Locate the cell with the specified text and output its [x, y] center coordinate. 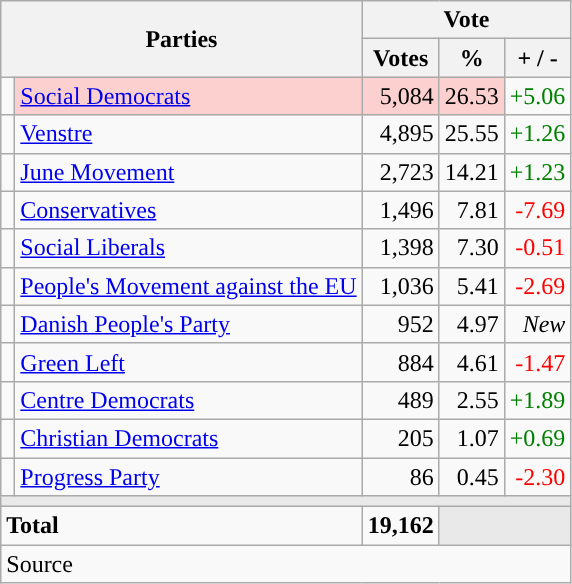
Conservatives [188, 210]
4,895 [400, 134]
2.55 [472, 400]
-2.30 [538, 477]
New [538, 324]
5.41 [472, 286]
Source [286, 564]
+1.23 [538, 172]
June Movement [188, 172]
489 [400, 400]
205 [400, 438]
14.21 [472, 172]
+ / - [538, 58]
Green Left [188, 362]
26.53 [472, 96]
1,036 [400, 286]
1.07 [472, 438]
2,723 [400, 172]
Progress Party [188, 477]
-0.51 [538, 248]
Social Democrats [188, 96]
884 [400, 362]
Christian Democrats [188, 438]
1,398 [400, 248]
+0.69 [538, 438]
0.45 [472, 477]
4.97 [472, 324]
7.30 [472, 248]
25.55 [472, 134]
19,162 [400, 526]
-2.69 [538, 286]
Social Liberals [188, 248]
Danish People's Party [188, 324]
7.81 [472, 210]
People's Movement against the EU [188, 286]
952 [400, 324]
-7.69 [538, 210]
Parties [182, 39]
Votes [400, 58]
Venstre [188, 134]
Total [182, 526]
1,496 [400, 210]
Vote [466, 20]
-1.47 [538, 362]
% [472, 58]
+1.89 [538, 400]
+5.06 [538, 96]
+1.26 [538, 134]
86 [400, 477]
Centre Democrats [188, 400]
5,084 [400, 96]
4.61 [472, 362]
